Locate the cell with the specified text and output its (x, y) center coordinate. 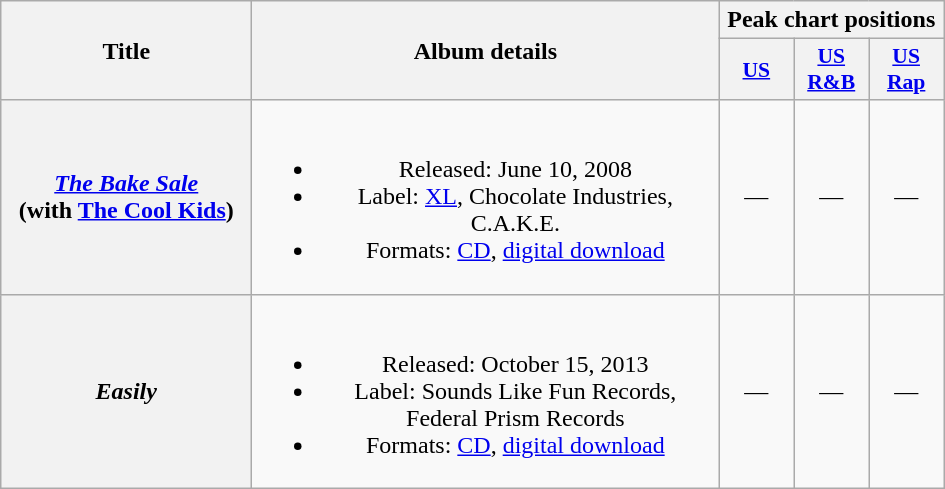
Album details (486, 50)
Released: June 10, 2008Label: XL, Chocolate Industries, C.A.K.E.Formats: CD, digital download (486, 197)
The Bake Sale(with The Cool Kids) (126, 197)
Released: October 15, 2013Label: Sounds Like Fun Records, Federal Prism RecordsFormats: CD, digital download (486, 391)
USRap (906, 70)
Peak chart positions (832, 20)
US R&B (832, 70)
Easily (126, 391)
Title (126, 50)
US (756, 70)
